Find where the given text appears and provide that cell's center as (x, y) coordinate. 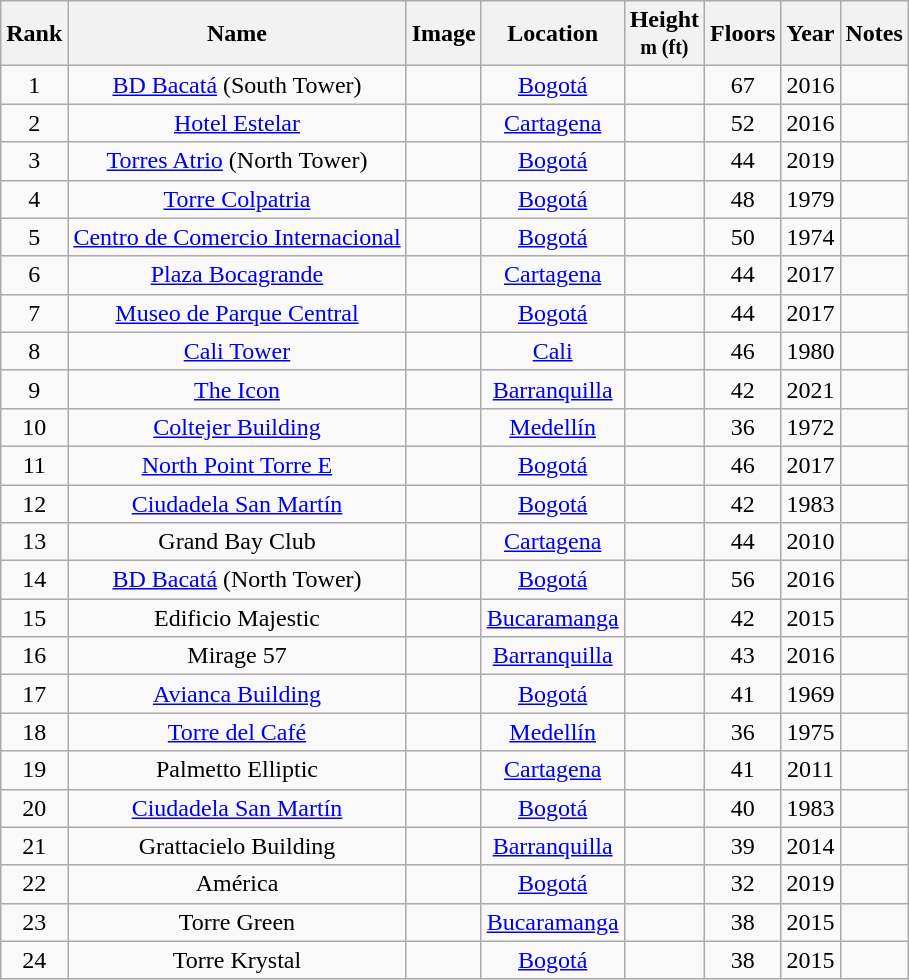
16 (34, 656)
Cali (552, 351)
2021 (810, 389)
13 (34, 542)
50 (743, 237)
Torre del Café (237, 732)
19 (34, 770)
Cali Tower (237, 351)
Avianca Building (237, 694)
32 (743, 884)
Torre Colpatria (237, 199)
Coltejer Building (237, 427)
43 (743, 656)
Centro de Comercio Internacional (237, 237)
Hotel Estelar (237, 123)
2 (34, 123)
1979 (810, 199)
Museo de Parque Central (237, 313)
10 (34, 427)
Location (552, 34)
Heightm (ft) (664, 34)
2011 (810, 770)
Floors (743, 34)
2010 (810, 542)
4 (34, 199)
1969 (810, 694)
Rank (34, 34)
11 (34, 465)
2014 (810, 846)
1975 (810, 732)
8 (34, 351)
22 (34, 884)
BD Bacatá (North Tower) (237, 580)
Edificio Majestic (237, 618)
América (237, 884)
1972 (810, 427)
23 (34, 922)
Grand Bay Club (237, 542)
BD Bacatá (South Tower) (237, 85)
North Point Torre E (237, 465)
Name (237, 34)
12 (34, 503)
3 (34, 161)
15 (34, 618)
1980 (810, 351)
48 (743, 199)
18 (34, 732)
1974 (810, 237)
1 (34, 85)
24 (34, 960)
Grattacielo Building (237, 846)
7 (34, 313)
6 (34, 275)
21 (34, 846)
Notes (874, 34)
14 (34, 580)
56 (743, 580)
52 (743, 123)
39 (743, 846)
Mirage 57 (237, 656)
Torre Krystal (237, 960)
67 (743, 85)
40 (743, 808)
Torres Atrio (North Tower) (237, 161)
Image (444, 34)
Plaza Bocagrande (237, 275)
The Icon (237, 389)
Torre Green (237, 922)
17 (34, 694)
5 (34, 237)
Palmetto Elliptic (237, 770)
Year (810, 34)
20 (34, 808)
9 (34, 389)
